Identify which cell holds the provided text, then report its [X, Y] central coordinate. 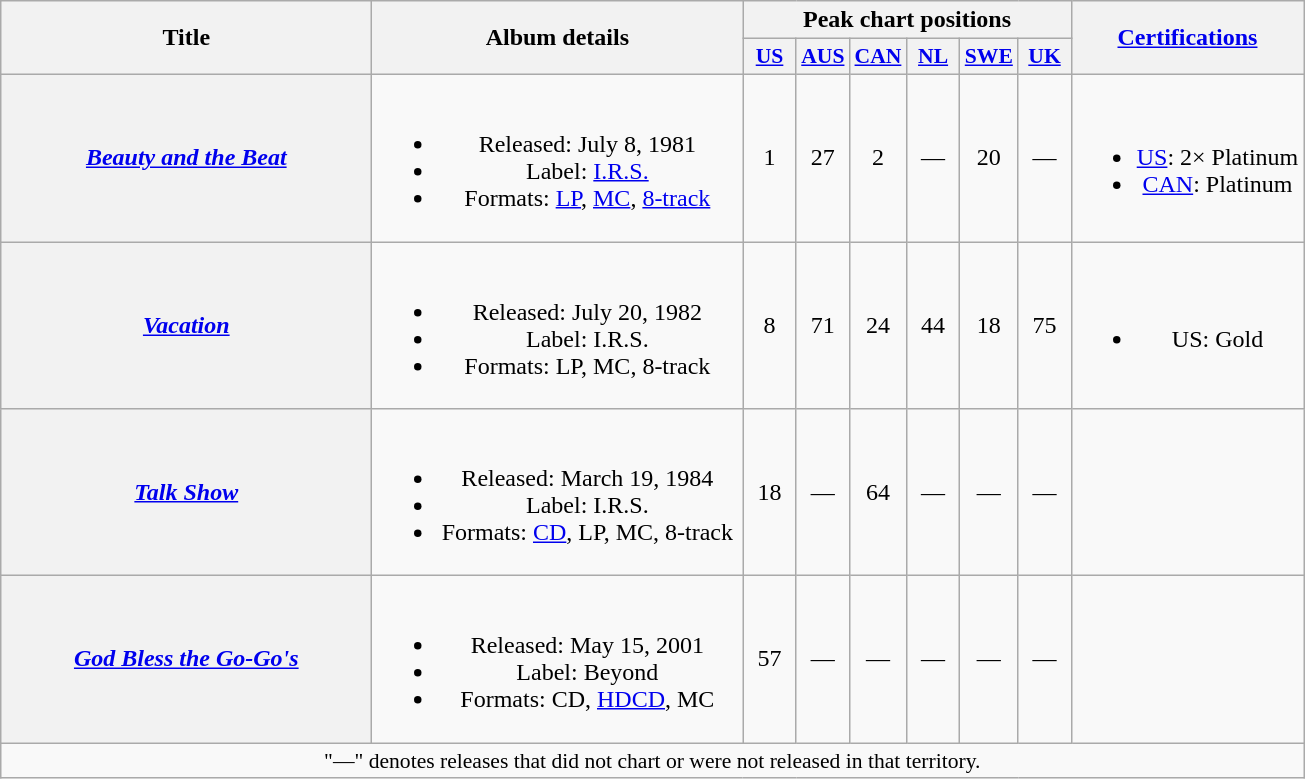
Released: May 15, 2001Label: BeyondFormats: CD, HDCD, MC [558, 660]
US [770, 57]
Beauty and the Beat [186, 158]
2 [878, 158]
Certifications [1188, 38]
US: 2× PlatinumCAN: Platinum [1188, 158]
NL [932, 57]
Released: March 19, 1984Label: I.R.S.Formats: CD, LP, MC, 8-track [558, 492]
24 [878, 326]
Peak chart positions [907, 20]
27 [822, 158]
8 [770, 326]
64 [878, 492]
US: Gold [1188, 326]
Released: July 8, 1981Label: I.R.S.Formats: LP, MC, 8-track [558, 158]
"—" denotes releases that did not chart or were not released in that territory. [652, 761]
20 [989, 158]
Released: July 20, 1982Label: I.R.S.Formats: LP, MC, 8-track [558, 326]
AUS [822, 57]
44 [932, 326]
71 [822, 326]
Talk Show [186, 492]
1 [770, 158]
75 [1044, 326]
UK [1044, 57]
SWE [989, 57]
57 [770, 660]
Vacation [186, 326]
Title [186, 38]
Album details [558, 38]
God Bless the Go-Go's [186, 660]
CAN [878, 57]
